Detect which cell encompasses the target text, then output its (X, Y) center coordinate. 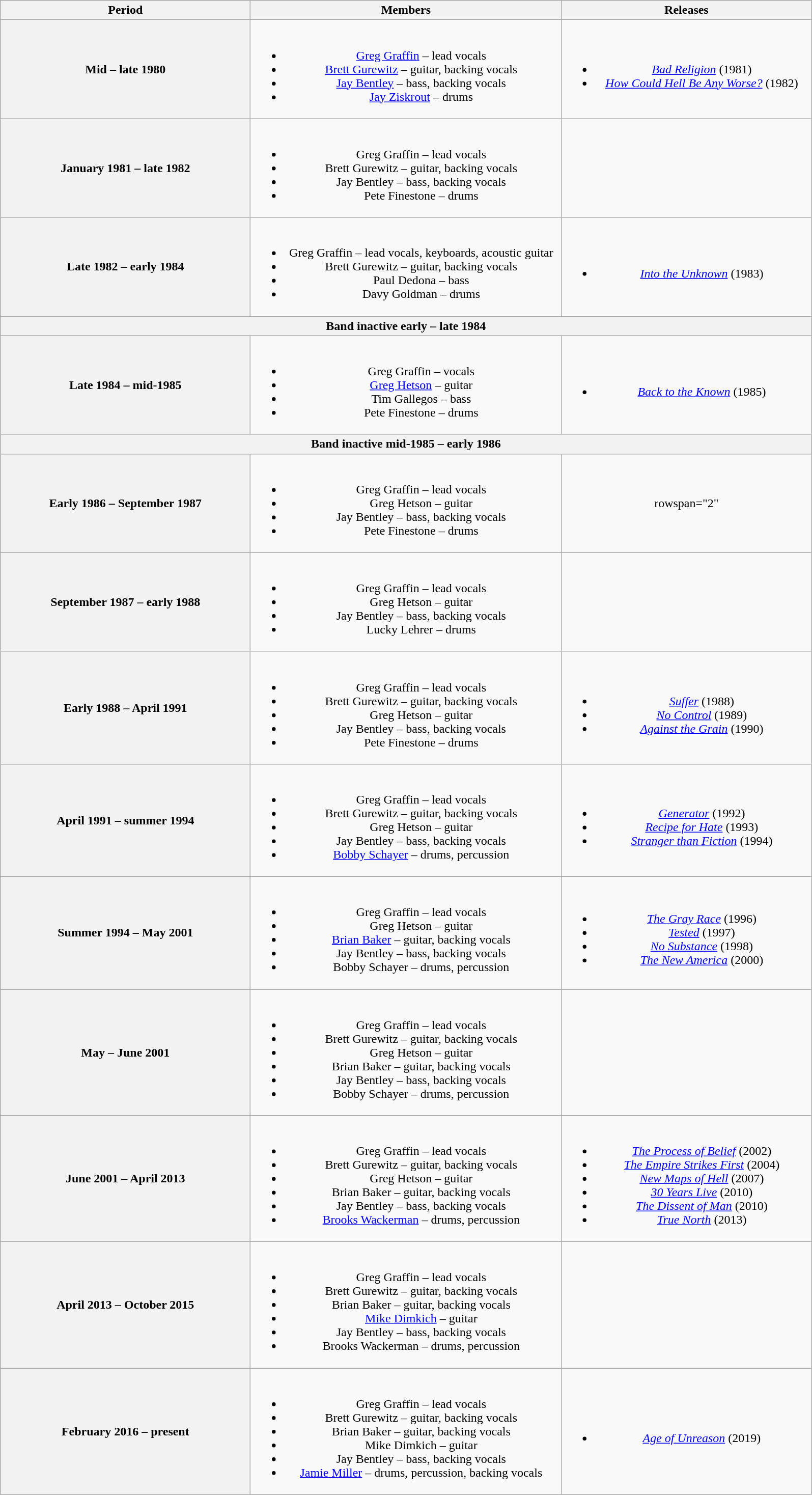
Back to the Known (1985) (686, 385)
April 2013 – October 2015 (125, 1305)
rowspan="2" (686, 503)
Generator (1992)Recipe for Hate (1993)Stranger than Fiction (1994) (686, 820)
February 2016 – present (125, 1431)
September 1987 – early 1988 (125, 602)
Early 1988 – April 1991 (125, 708)
Period (125, 10)
Greg Graffin – lead vocals, keyboards, acoustic guitarBrett Gurewitz – guitar, backing vocalsPaul Dedona – bassDavy Goldman – drums (406, 267)
Greg Graffin – lead vocalsBrett Gurewitz – guitar, backing vocalsJay Bentley – bass, backing vocalsPete Finestone – drums (406, 168)
May – June 2001 (125, 1052)
Greg Graffin – lead vocalsBrett Gurewitz – guitar, backing vocalsJay Bentley – bass, backing vocalsJay Ziskrout – drums (406, 69)
Band inactive mid-1985 – early 1986 (406, 444)
The Gray Race (1996)Tested (1997)No Substance (1998)The New America (2000) (686, 933)
Late 1984 – mid-1985 (125, 385)
Summer 1994 – May 2001 (125, 933)
June 2001 – April 2013 (125, 1179)
Into the Unknown (1983) (686, 267)
Early 1986 – September 1987 (125, 503)
Bad Religion (1981)How Could Hell Be Any Worse? (1982) (686, 69)
Greg Graffin – vocalsGreg Hetson – guitarTim Gallegos – bassPete Finestone – drums (406, 385)
Band inactive early – late 1984 (406, 326)
Mid – late 1980 (125, 69)
Age of Unreason (2019) (686, 1431)
Releases (686, 10)
Greg Graffin – lead vocalsBrett Gurewitz – guitar, backing vocalsGreg Hetson – guitarJay Bentley – bass, backing vocalsPete Finestone – drums (406, 708)
Late 1982 – early 1984 (125, 267)
Suffer (1988)No Control (1989)Against the Grain (1990) (686, 708)
Greg Graffin – lead vocalsGreg Hetson – guitarBrian Baker – guitar, backing vocalsJay Bentley – bass, backing vocalsBobby Schayer – drums, percussion (406, 933)
January 1981 – late 1982 (125, 168)
Greg Graffin – lead vocalsGreg Hetson – guitarJay Bentley – bass, backing vocalsLucky Lehrer – drums (406, 602)
April 1991 – summer 1994 (125, 820)
Members (406, 10)
Greg Graffin – lead vocalsGreg Hetson – guitarJay Bentley – bass, backing vocalsPete Finestone – drums (406, 503)
The Process of Belief (2002)The Empire Strikes First (2004)New Maps of Hell (2007)30 Years Live (2010)The Dissent of Man (2010)True North (2013) (686, 1179)
